Return [x, y] of the center of cell containing provided text 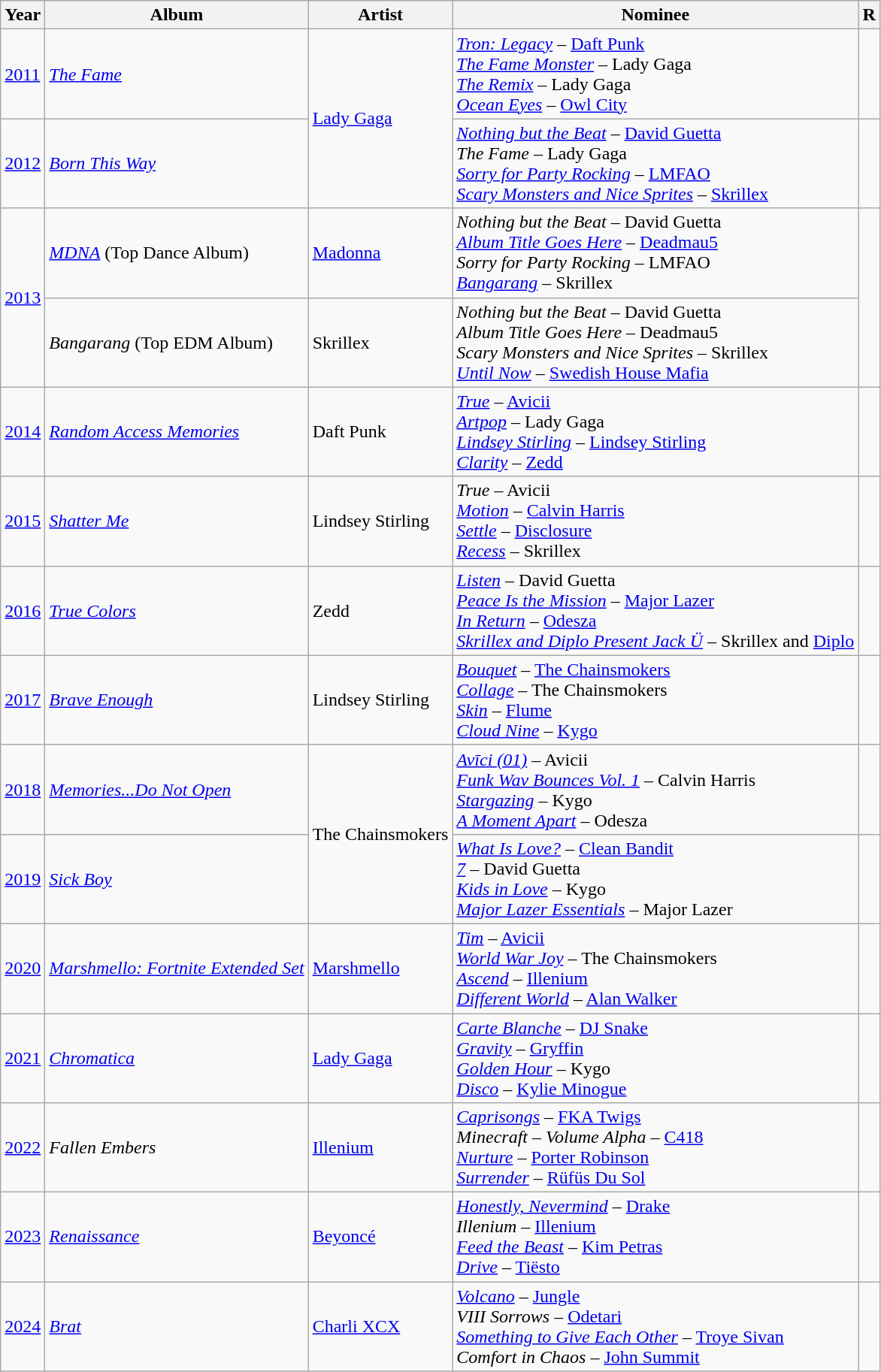
Listen – David GuettaPeace Is the Mission – Major LazerIn Return – OdeszaSkrillex and Diplo Present Jack Ü – Skrillex and Diplo [655, 610]
Fallen Embers [177, 1148]
Marshmello: Fortnite Extended Set [177, 968]
True – AviciiMotion – Calvin HarrisSettle – DisclosureRecess – Skrillex [655, 521]
True Colors [177, 610]
2024 [23, 1327]
MDNA (Top Dance Album) [177, 252]
2014 [23, 431]
Madonna [380, 252]
Carte Blanche – DJ SnakeGravity – GryffinGolden Hour – KygoDisco – Kylie Minogue [655, 1058]
Nothing but the Beat – David GuettaAlbum Title Goes Here – Deadmau5Scary Monsters and Nice Sprites – SkrillexUntil Now – Swedish House Mafia [655, 343]
2011 [23, 74]
2019 [23, 879]
Born This Way [177, 164]
2021 [23, 1058]
Artist [380, 15]
Marshmello [380, 968]
Nothing but the Beat – David GuettaThe Fame – Lady GagaSorry for Party Rocking – LMFAOScary Monsters and Nice Sprites – Skrillex [655, 164]
2015 [23, 521]
Random Access Memories [177, 431]
2022 [23, 1148]
Bangarang (Top EDM Album) [177, 343]
Nominee [655, 15]
Memories...Do Not Open [177, 789]
Tron: Legacy – Daft PunkThe Fame Monster – Lady GagaThe Remix – Lady GagaOcean Eyes – Owl City [655, 74]
Sick Boy [177, 879]
Shatter Me [177, 521]
Illenium [380, 1148]
Zedd [380, 610]
Volcano – JungleVIII Sorrows – OdetariSomething to Give Each Other – Troye SivanComfort in Chaos – John Summit [655, 1327]
2016 [23, 610]
Caprisongs – FKA TwigsMinecraft – Volume Alpha – C418Nurture – Porter RobinsonSurrender – Rüfüs Du Sol [655, 1148]
Tim – AviciiWorld War Joy – The ChainsmokersAscend – IlleniumDifferent World – Alan Walker [655, 968]
Brave Enough [177, 700]
R [869, 15]
Nothing but the Beat – David GuettaAlbum Title Goes Here – Deadmau5Sorry for Party Rocking – LMFAOBangarang – Skrillex [655, 252]
Album [177, 15]
Charli XCX [380, 1327]
What Is Love? – Clean Bandit7 – David GuettaKids in Love – KygoMajor Lazer Essentials – Major Lazer [655, 879]
Bouquet – The ChainsmokersCollage – The ChainsmokersSkin – FlumeCloud Nine – Kygo [655, 700]
Honestly, Nevermind – DrakeIllenium – IlleniumFeed the Beast – Kim PetrasDrive – Tiësto [655, 1237]
2017 [23, 700]
The Chainsmokers [380, 834]
2018 [23, 789]
The Fame [177, 74]
Skrillex [380, 343]
True – AviciiArtpop – Lady GagaLindsey Stirling – Lindsey StirlingClarity – Zedd [655, 431]
2020 [23, 968]
Chromatica [177, 1058]
2013 [23, 298]
2023 [23, 1237]
Beyoncé [380, 1237]
Daft Punk [380, 431]
Year [23, 15]
Brat [177, 1327]
Renaissance [177, 1237]
2012 [23, 164]
Avīci (01) – AviciiFunk Wav Bounces Vol. 1 – Calvin HarrisStargazing – KygoA Moment Apart – Odesza [655, 789]
